From the cell containing the given text, extract its center point as [X, Y] coordinate. 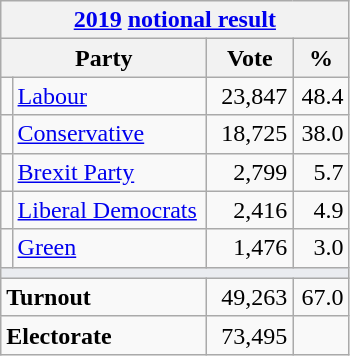
2019 notional result [175, 20]
Liberal Democrats [110, 210]
Vote [250, 58]
Electorate [104, 335]
2,416 [250, 210]
5.7 [321, 172]
Turnout [104, 297]
48.4 [321, 96]
2,799 [250, 172]
Green [110, 248]
23,847 [250, 96]
1,476 [250, 248]
67.0 [321, 297]
38.0 [321, 134]
49,263 [250, 297]
73,495 [250, 335]
3.0 [321, 248]
4.9 [321, 210]
Party [104, 58]
Labour [110, 96]
18,725 [250, 134]
Conservative [110, 134]
% [321, 58]
Brexit Party [110, 172]
